Search for the cell housing the specified text and yield its [x, y] center coordinate. 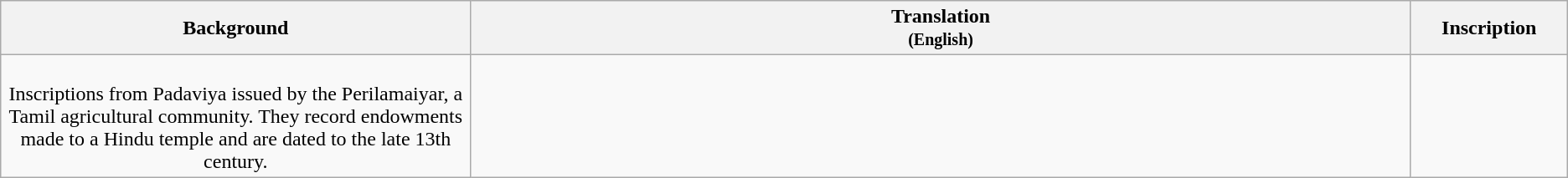
Translation(English) [941, 28]
Background [236, 28]
Inscription [1489, 28]
